Capture the cell that displays the provided text and extract its [X, Y] central coordinate. 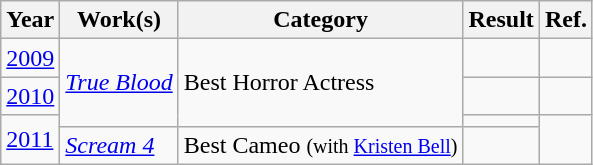
Work(s) [119, 20]
Result [501, 20]
Best Cameo (with Kristen Bell) [320, 145]
2010 [30, 96]
Best Horror Actress [320, 82]
Scream 4 [119, 145]
Ref. [566, 20]
Year [30, 20]
2009 [30, 58]
True Blood [119, 82]
2011 [30, 140]
Category [320, 20]
